Scan for the cell matching the given text and deliver its [x, y] coordinate at center. 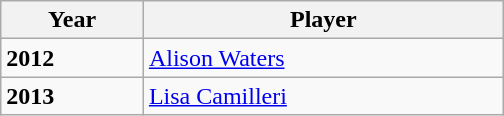
2012 [72, 58]
Player [323, 20]
Lisa Camilleri [323, 96]
Alison Waters [323, 58]
Year [72, 20]
2013 [72, 96]
